Determine the (x, y) coordinate at the center of the cell enclosing the given text.  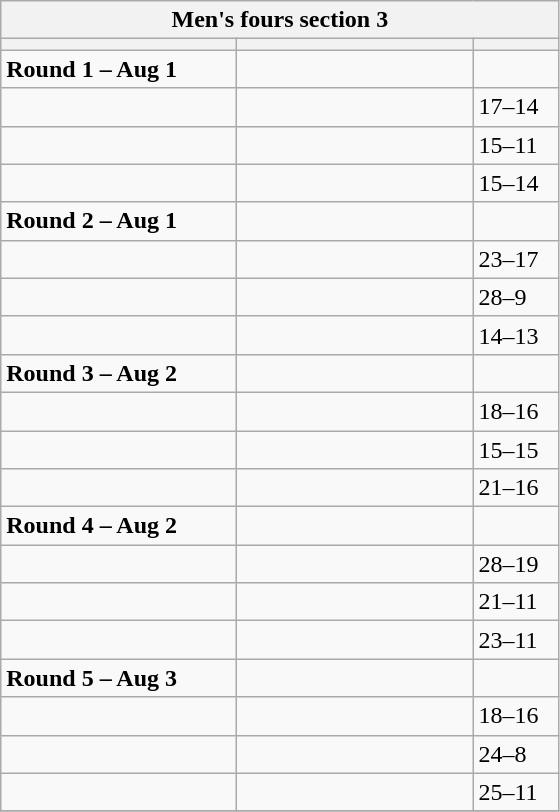
Men's fours section 3 (280, 20)
17–14 (516, 107)
15–11 (516, 145)
21–11 (516, 602)
28–9 (516, 297)
Round 4 – Aug 2 (119, 526)
Round 1 – Aug 1 (119, 69)
14–13 (516, 335)
15–14 (516, 183)
23–11 (516, 640)
Round 2 – Aug 1 (119, 221)
24–8 (516, 754)
25–11 (516, 792)
23–17 (516, 259)
28–19 (516, 564)
21–16 (516, 488)
Round 3 – Aug 2 (119, 373)
15–15 (516, 449)
Round 5 – Aug 3 (119, 678)
